Scan for the cell matching the given text and deliver its [x, y] coordinate at center. 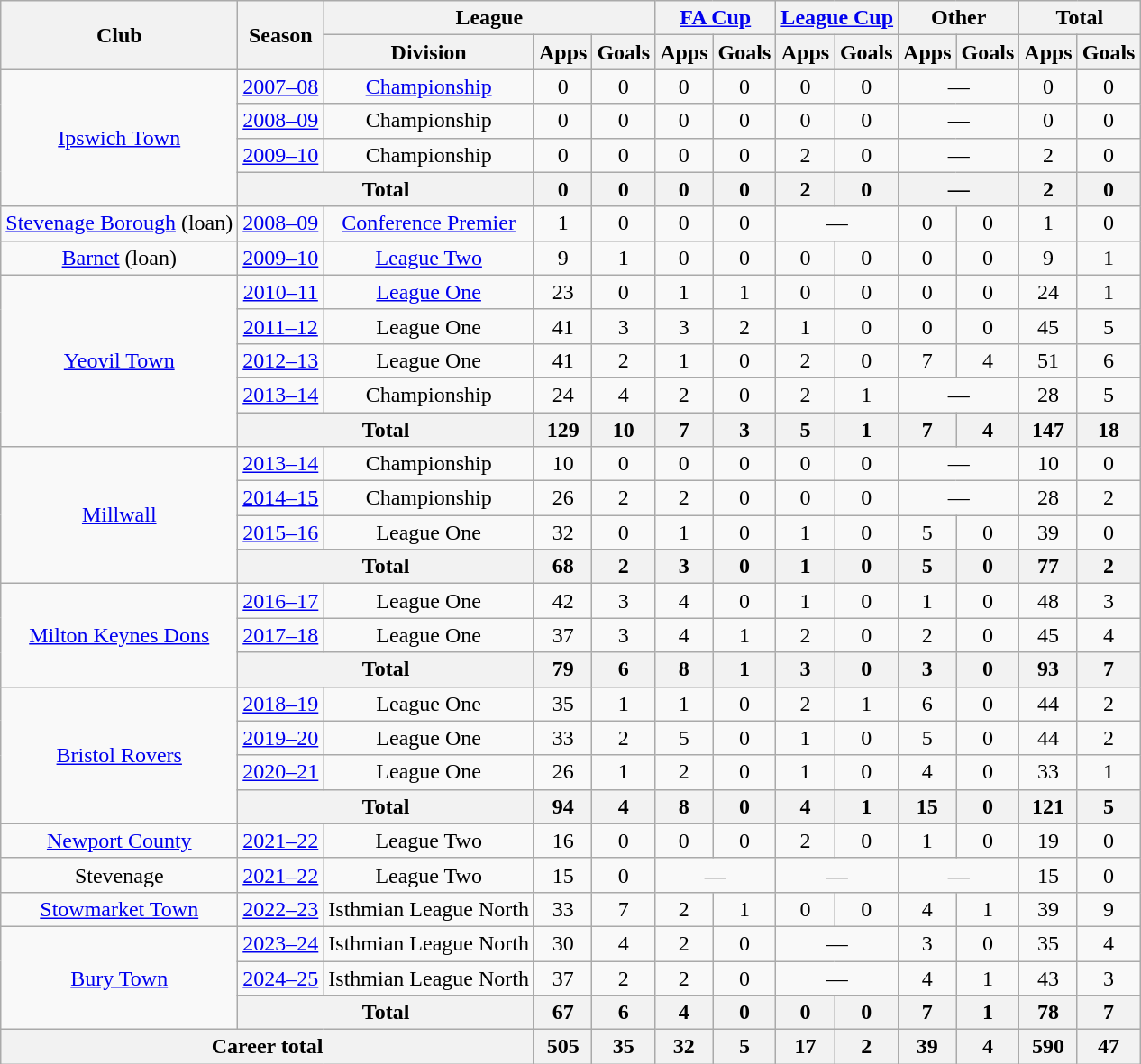
Millwall [119, 515]
78 [1048, 1013]
Season [281, 35]
Club [119, 35]
93 [1048, 669]
Stevenage Borough (loan) [119, 223]
121 [1048, 806]
Ipswich Town [119, 138]
2022–23 [281, 909]
Stevenage [119, 875]
48 [1048, 601]
Barnet (loan) [119, 258]
Bristol Rovers [119, 755]
Conference Premier [429, 223]
42 [562, 601]
23 [562, 292]
Division [429, 52]
2016–17 [281, 601]
18 [1109, 430]
2010–11 [281, 292]
16 [562, 841]
2023–24 [281, 943]
2019–20 [281, 738]
Milton Keynes Dons [119, 635]
Other [959, 18]
30 [562, 943]
2012–13 [281, 360]
67 [562, 1013]
2020–21 [281, 772]
77 [1048, 567]
79 [562, 669]
FA Cup [716, 18]
147 [1048, 430]
League [489, 18]
Bury Town [119, 978]
Newport County [119, 841]
590 [1048, 1047]
2011–12 [281, 326]
19 [1048, 841]
129 [562, 430]
17 [806, 1047]
2024–25 [281, 978]
2017–18 [281, 635]
Yeovil Town [119, 360]
51 [1048, 360]
League Cup [837, 18]
2018–19 [281, 704]
2015–16 [281, 532]
68 [562, 567]
43 [1048, 978]
Stowmarket Town [119, 909]
94 [562, 806]
2007–08 [281, 86]
Career total [268, 1047]
505 [562, 1047]
2014–15 [281, 498]
47 [1109, 1047]
